Provide the (X, Y) coordinate of the cell's center where the given text is located.  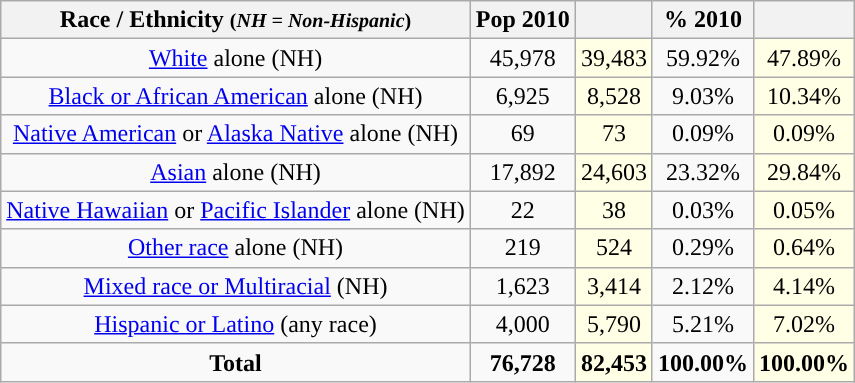
Other race alone (NH) (236, 248)
76,728 (522, 362)
% 2010 (702, 20)
0.05% (804, 210)
22 (522, 210)
59.92% (702, 58)
Asian alone (NH) (236, 172)
69 (522, 134)
524 (614, 248)
24,603 (614, 172)
Hispanic or Latino (any race) (236, 324)
219 (522, 248)
45,978 (522, 58)
Mixed race or Multiracial (NH) (236, 286)
Race / Ethnicity (NH = Non-Hispanic) (236, 20)
47.89% (804, 58)
7.02% (804, 324)
4.14% (804, 286)
0.64% (804, 248)
White alone (NH) (236, 58)
1,623 (522, 286)
Native Hawaiian or Pacific Islander alone (NH) (236, 210)
10.34% (804, 96)
2.12% (702, 286)
0.03% (702, 210)
0.29% (702, 248)
Total (236, 362)
73 (614, 134)
3,414 (614, 286)
9.03% (702, 96)
39,483 (614, 58)
5.21% (702, 324)
4,000 (522, 324)
8,528 (614, 96)
Native American or Alaska Native alone (NH) (236, 134)
5,790 (614, 324)
82,453 (614, 362)
29.84% (804, 172)
Pop 2010 (522, 20)
6,925 (522, 96)
Black or African American alone (NH) (236, 96)
17,892 (522, 172)
38 (614, 210)
23.32% (702, 172)
